From the cell containing the given text, extract its center point as (X, Y) coordinate. 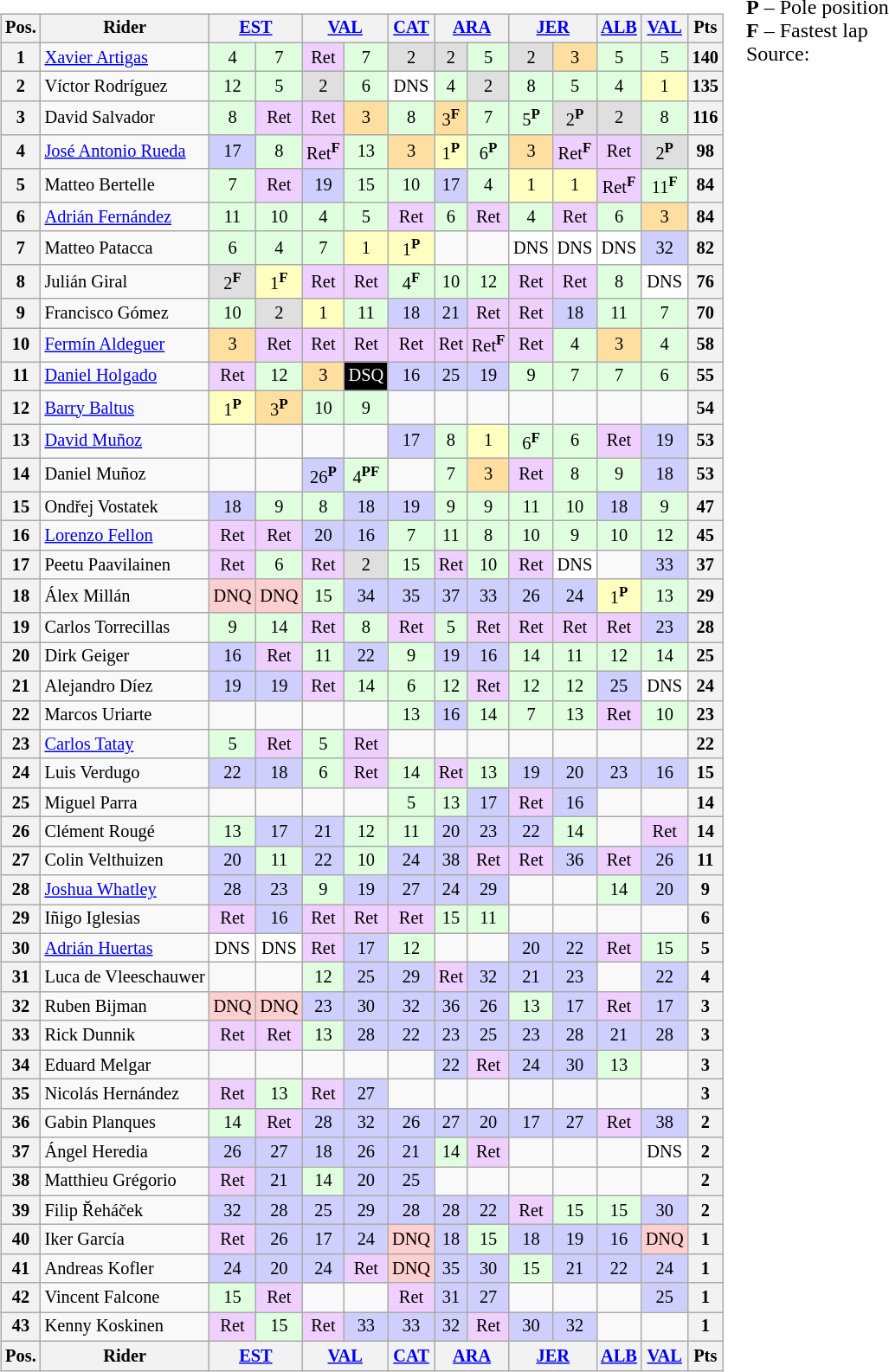
6F (531, 441)
58 (705, 345)
José Antonio Rueda (125, 152)
39 (21, 1210)
Julián Giral (125, 282)
55 (705, 377)
Peetu Paavilainen (125, 564)
Dirk Geiger (125, 657)
DSQ (366, 377)
Adrián Huertas (125, 948)
26P (323, 474)
Iñigo Iglesias (125, 919)
Fermín Aldeguer (125, 345)
41 (21, 1269)
Matteo Bertelle (125, 185)
Ondřej Vostatek (125, 506)
42 (21, 1298)
5P (531, 118)
Carlos Tatay (125, 744)
82 (705, 248)
43 (21, 1327)
David Muñoz (125, 441)
3F (451, 118)
Ángel Heredia (125, 1152)
Rick Dunnik (125, 1035)
Matteo Patacca (125, 248)
Colin Velthuizen (125, 860)
54 (705, 407)
1F (279, 282)
Iker García (125, 1240)
Carlos Torrecillas (125, 628)
40 (21, 1240)
98 (705, 152)
4PF (366, 474)
3P (279, 407)
140 (705, 57)
11F (665, 185)
Miguel Parra (125, 802)
Marcos Uriarte (125, 715)
6P (488, 152)
Xavier Artigas (125, 57)
Joshua Whatley (125, 890)
135 (705, 87)
76 (705, 282)
Ruben Bijman (125, 1007)
Alejandro Díez (125, 686)
47 (705, 506)
Nicolás Hernández (125, 1094)
David Salvador (125, 118)
Lorenzo Fellon (125, 536)
Adrián Fernández (125, 216)
Vincent Falcone (125, 1298)
Clément Rougé (125, 832)
45 (705, 536)
Kenny Koskinen (125, 1327)
Barry Baltus (125, 407)
116 (705, 118)
Luca de Vleeschauwer (125, 977)
70 (705, 313)
Eduard Melgar (125, 1065)
Daniel Holgado (125, 377)
Matthieu Grégorio (125, 1182)
2F (233, 282)
Gabin Planques (125, 1123)
Álex Millán (125, 596)
4F (411, 282)
Filip Řeháček (125, 1210)
Víctor Rodríguez (125, 87)
Daniel Muñoz (125, 474)
Luis Verdugo (125, 773)
Francisco Gómez (125, 313)
Andreas Kofler (125, 1269)
